Identify which cell holds the provided text, then report its [x, y] central coordinate. 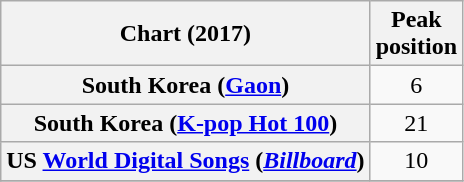
Peakposition [416, 34]
6 [416, 85]
South Korea (K-pop Hot 100) [186, 123]
Chart (2017) [186, 34]
10 [416, 161]
US World Digital Songs (Billboard) [186, 161]
21 [416, 123]
South Korea (Gaon) [186, 85]
